Extract the (x, y) coordinate from the center of the cell holding the provided text.  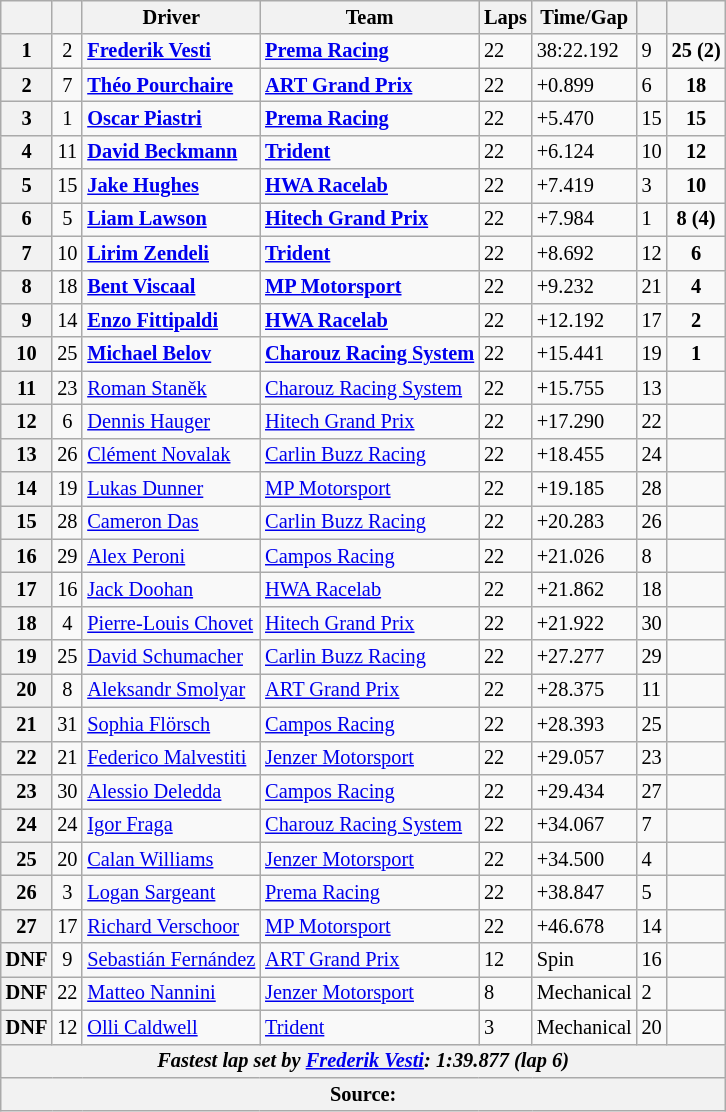
Dennis Hauger (171, 421)
Théo Pourchaire (171, 85)
Cameron Das (171, 522)
Michael Belov (171, 354)
Sophia Flörsch (171, 724)
Jake Hughes (171, 186)
Driver (171, 17)
+38.847 (584, 892)
+8.692 (584, 253)
+21.862 (584, 589)
38:22.192 (584, 51)
Pierre-Louis Chovet (171, 623)
Logan Sargeant (171, 892)
Team (370, 17)
Spin (584, 960)
Alex Peroni (171, 556)
Liam Lawson (171, 219)
David Beckmann (171, 152)
Oscar Piastri (171, 118)
+9.232 (584, 287)
Richard Verschoor (171, 926)
+7.984 (584, 219)
+15.755 (584, 388)
Aleksandr Smolyar (171, 690)
+15.441 (584, 354)
Igor Fraga (171, 825)
Calan Williams (171, 859)
Lukas Dunner (171, 489)
Time/Gap (584, 17)
Bent Viscaal (171, 287)
Olli Caldwell (171, 1027)
Frederik Vesti (171, 51)
+7.419 (584, 186)
+12.192 (584, 320)
8 (4) (696, 219)
+21.922 (584, 623)
+28.375 (584, 690)
+6.124 (584, 152)
Matteo Nannini (171, 993)
Enzo Fittipaldi (171, 320)
Laps (506, 17)
Lirim Zendeli (171, 253)
+34.500 (584, 859)
David Schumacher (171, 657)
+21.026 (584, 556)
+18.455 (584, 455)
+20.283 (584, 522)
Alessio Deledda (171, 791)
Federico Malvestiti (171, 758)
+17.290 (584, 421)
+46.678 (584, 926)
+34.067 (584, 825)
+19.185 (584, 489)
+29.434 (584, 791)
Clément Novalak (171, 455)
+0.899 (584, 85)
Source: (364, 1094)
Fastest lap set by Frederik Vesti: 1:39.877 (lap 6) (364, 1061)
25 (2) (696, 51)
+27.277 (584, 657)
+29.057 (584, 758)
+5.470 (584, 118)
Sebastián Fernández (171, 960)
Jack Doohan (171, 589)
Roman Staněk (171, 388)
+28.393 (584, 724)
31 (67, 724)
